Pinpoint the cell where the given text exists, returning its (X, Y) midpoint coordinate. 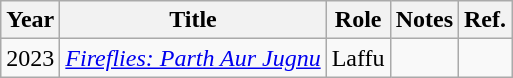
2023 (30, 58)
Fireflies: Parth Aur Jugnu (193, 58)
Title (193, 20)
Notes (424, 20)
Ref. (486, 20)
Laffu (358, 58)
Year (30, 20)
Role (358, 20)
